Return (x, y) of the center of cell containing provided text 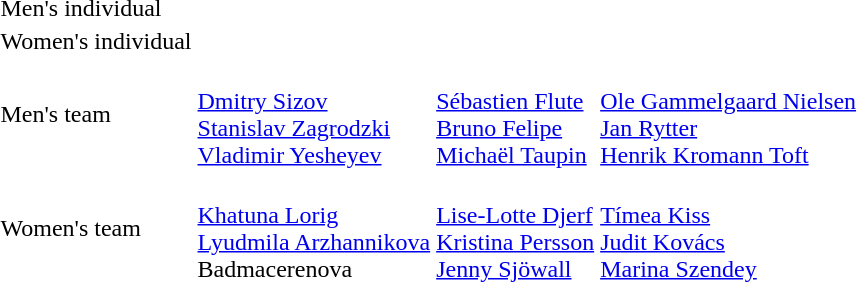
Sébastien FluteBruno FelipeMichaël Taupin (516, 114)
Dmitry SizovStanislav ZagrodzkiVladimir Yesheyev (314, 114)
